Identify which cell holds the provided text, then report its (X, Y) central coordinate. 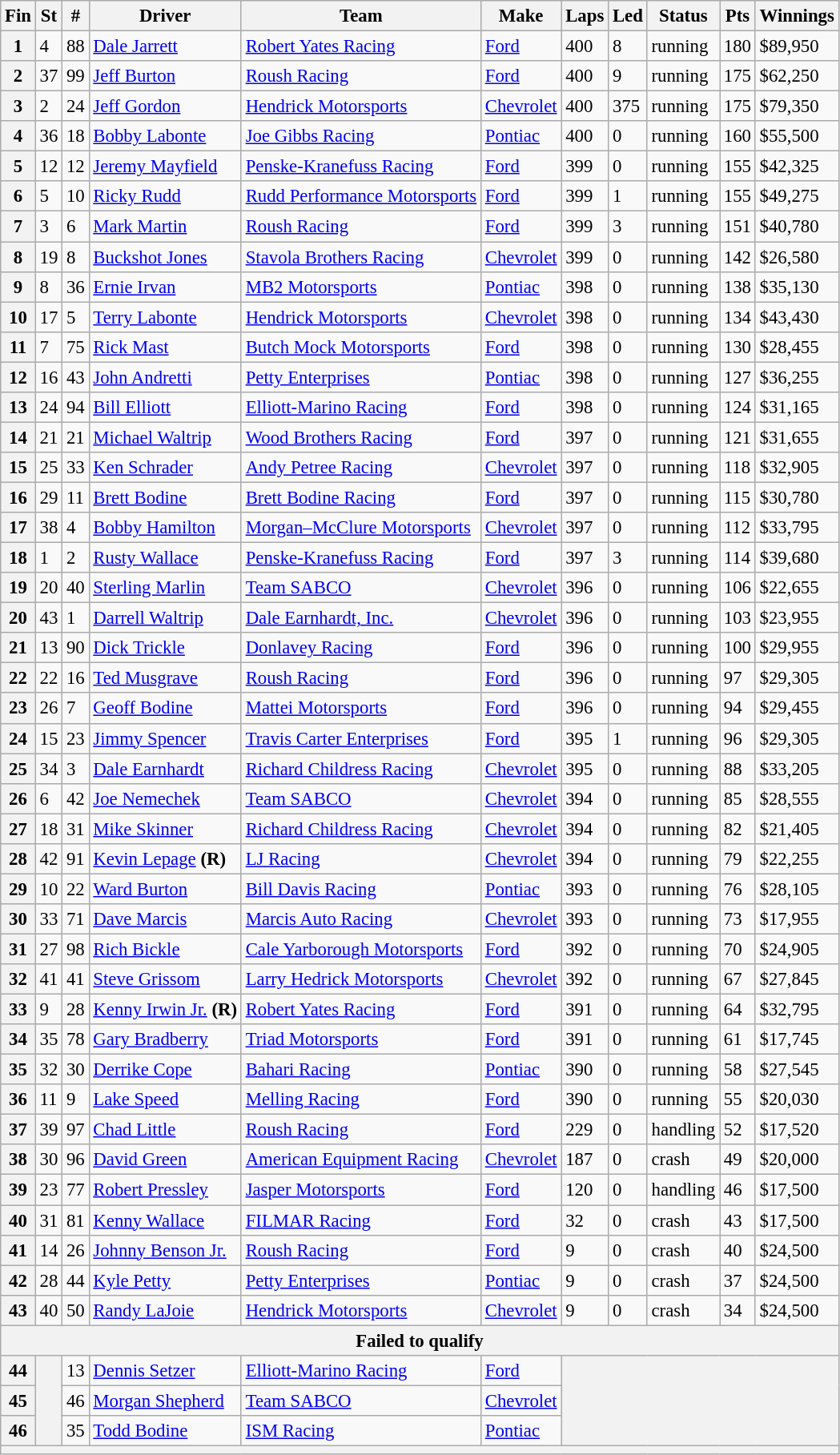
$40,780 (797, 227)
$22,255 (797, 859)
55 (738, 1099)
Mark Martin (165, 227)
$27,845 (797, 979)
$21,405 (797, 829)
Make (520, 16)
Dale Jarrett (165, 46)
Sterling Marlin (165, 588)
375 (628, 107)
Led (628, 16)
Ricky Rudd (165, 196)
St (48, 16)
50 (75, 1310)
Dennis Setzer (165, 1371)
$32,795 (797, 1010)
Kenny Wallace (165, 1220)
Mike Skinner (165, 829)
Bobby Labonte (165, 136)
Dale Earnhardt (165, 769)
$27,545 (797, 1070)
Brett Bodine Racing (360, 497)
$55,500 (797, 136)
Stavola Brothers Racing (360, 257)
Donlavey Racing (360, 648)
$36,255 (797, 377)
121 (738, 437)
Todd Bodine (165, 1431)
$49,275 (797, 196)
Jeff Burton (165, 76)
Rudd Performance Motorsports (360, 196)
Jeremy Mayfield (165, 167)
160 (738, 136)
American Equipment Racing (360, 1160)
$28,455 (797, 347)
70 (738, 949)
Driver (165, 16)
Andy Petree Racing (360, 468)
$29,455 (797, 709)
Lake Speed (165, 1099)
Bobby Hamilton (165, 528)
58 (738, 1070)
$20,030 (797, 1099)
229 (585, 1130)
Ward Burton (165, 889)
Buckshot Jones (165, 257)
Derrike Cope (165, 1070)
142 (738, 257)
Jeff Gordon (165, 107)
$17,745 (797, 1039)
Kenny Irwin Jr. (R) (165, 1010)
Darrell Waltrip (165, 618)
79 (738, 859)
Bahari Racing (360, 1070)
LJ Racing (360, 859)
81 (75, 1220)
Ted Musgrave (165, 678)
Chad Little (165, 1130)
$89,950 (797, 46)
Ernie Irvan (165, 287)
Cale Yarborough Motorsports (360, 949)
Travis Carter Enterprises (360, 738)
MB2 Motorsports (360, 287)
$17,520 (797, 1130)
$24,905 (797, 949)
$33,795 (797, 528)
61 (738, 1039)
138 (738, 287)
76 (738, 889)
$17,955 (797, 919)
82 (738, 829)
$35,130 (797, 287)
151 (738, 227)
75 (75, 347)
Pts (738, 16)
$26,580 (797, 257)
180 (738, 46)
100 (738, 648)
Johnny Benson Jr. (165, 1250)
$28,105 (797, 889)
Melling Racing (360, 1099)
Jimmy Spencer (165, 738)
$33,205 (797, 769)
Rick Mast (165, 347)
Fin (18, 16)
127 (738, 377)
$42,325 (797, 167)
67 (738, 979)
John Andretti (165, 377)
Butch Mock Motorsports (360, 347)
# (75, 16)
115 (738, 497)
52 (738, 1130)
Bill Elliott (165, 408)
$28,555 (797, 798)
114 (738, 558)
Failed to qualify (420, 1340)
Geoff Bodine (165, 709)
103 (738, 618)
Kyle Petty (165, 1280)
$32,905 (797, 468)
Winnings (797, 16)
$30,780 (797, 497)
$39,680 (797, 558)
78 (75, 1039)
71 (75, 919)
ISM Racing (360, 1431)
85 (738, 798)
73 (738, 919)
98 (75, 949)
Marcis Auto Racing (360, 919)
Rich Bickle (165, 949)
FILMAR Racing (360, 1220)
49 (738, 1160)
64 (738, 1010)
Joe Gibbs Racing (360, 136)
$31,165 (797, 408)
Randy LaJoie (165, 1310)
Jasper Motorsports (360, 1190)
120 (585, 1190)
Mattei Motorsports (360, 709)
Morgan–McClure Motorsports (360, 528)
Bill Davis Racing (360, 889)
187 (585, 1160)
Rusty Wallace (165, 558)
$29,955 (797, 648)
99 (75, 76)
Morgan Shepherd (165, 1401)
Michael Waltrip (165, 437)
Dave Marcis (165, 919)
$31,655 (797, 437)
Wood Brothers Racing (360, 437)
Gary Bradberry (165, 1039)
134 (738, 317)
$79,350 (797, 107)
$43,430 (797, 317)
124 (738, 408)
Ken Schrader (165, 468)
Larry Hedrick Motorsports (360, 979)
$20,000 (797, 1160)
$23,955 (797, 618)
Dick Trickle (165, 648)
David Green (165, 1160)
Laps (585, 16)
90 (75, 648)
106 (738, 588)
45 (18, 1401)
$62,250 (797, 76)
Joe Nemechek (165, 798)
118 (738, 468)
Brett Bodine (165, 497)
77 (75, 1190)
Triad Motorsports (360, 1039)
Terry Labonte (165, 317)
Kevin Lepage (R) (165, 859)
91 (75, 859)
Status (683, 16)
Team (360, 16)
$22,655 (797, 588)
Steve Grissom (165, 979)
112 (738, 528)
Robert Pressley (165, 1190)
Dale Earnhardt, Inc. (360, 618)
130 (738, 347)
